Return (X, Y) of the center of cell containing provided text 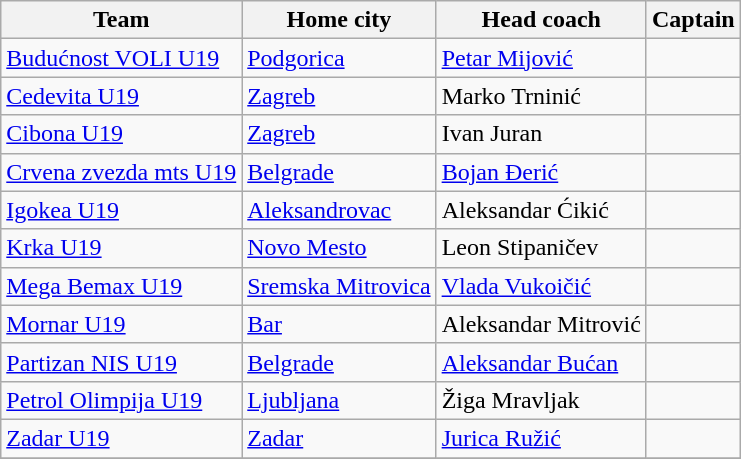
Partizan NIS U19 (122, 362)
Leon Stipaničev (541, 248)
Head coach (541, 20)
Aleksandar Mitrović (541, 324)
Cibona U19 (122, 134)
Petar Mijović (541, 58)
Budućnost VOLI U19 (122, 58)
Home city (339, 20)
Aleksandar Ćikić (541, 210)
Marko Trninić (541, 96)
Petrol Olimpija U19 (122, 400)
Krka U19 (122, 248)
Mega Bemax U19 (122, 286)
Vlada Vukoičić (541, 286)
Novo Mesto (339, 248)
Sremska Mitrovica (339, 286)
Cedevita U19 (122, 96)
Podgorica (339, 58)
Aleksandar Bućan (541, 362)
Zadar (339, 438)
Mornar U19 (122, 324)
Team (122, 20)
Jurica Ružić (541, 438)
Igokea U19 (122, 210)
Crvena zvezda mts U19 (122, 172)
Ivan Juran (541, 134)
Žiga Mravljak (541, 400)
Bar (339, 324)
Bojan Đerić (541, 172)
Ljubljana (339, 400)
Aleksandrovac (339, 210)
Zadar U19 (122, 438)
Captain (693, 20)
